For the text-containing cell, return its midpoint in [X, Y] coordinate format. 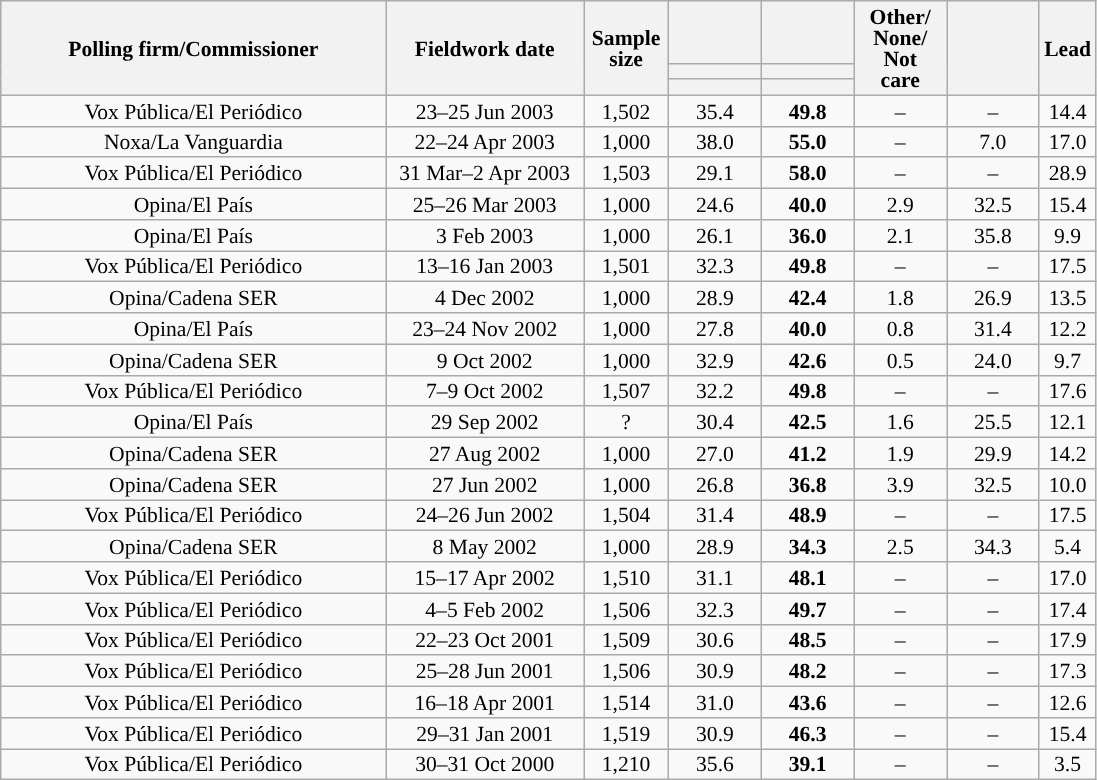
27 Jun 2002 [485, 484]
13.5 [1068, 298]
1,210 [626, 764]
15–17 Apr 2002 [485, 578]
23–24 Nov 2002 [485, 328]
30–31 Oct 2000 [485, 764]
17.4 [1068, 608]
29 Sep 2002 [485, 422]
Lead [1068, 48]
48.2 [808, 672]
41.2 [808, 454]
29.9 [992, 454]
Fieldwork date [485, 48]
1,510 [626, 578]
1,509 [626, 640]
3 Feb 2003 [485, 236]
4 Dec 2002 [485, 298]
2.1 [900, 236]
58.0 [808, 174]
32.2 [716, 390]
27 Aug 2002 [485, 454]
26.8 [716, 484]
13–16 Jan 2003 [485, 266]
1,503 [626, 174]
1,502 [626, 110]
26.1 [716, 236]
27.8 [716, 328]
36.8 [808, 484]
25.5 [992, 422]
1,514 [626, 702]
42.6 [808, 360]
4–5 Feb 2002 [485, 608]
12.6 [1068, 702]
27.0 [716, 454]
23–25 Jun 2003 [485, 110]
14.4 [1068, 110]
42.5 [808, 422]
48.9 [808, 516]
7–9 Oct 2002 [485, 390]
3.9 [900, 484]
12.2 [1068, 328]
30.6 [716, 640]
14.2 [1068, 454]
1.6 [900, 422]
36.0 [808, 236]
1,519 [626, 734]
9 Oct 2002 [485, 360]
46.3 [808, 734]
25–28 Jun 2001 [485, 672]
38.0 [716, 142]
42.4 [808, 298]
Other/None/Notcare [900, 48]
48.5 [808, 640]
Sample size [626, 48]
39.1 [808, 764]
22–23 Oct 2001 [485, 640]
31.0 [716, 702]
17.6 [1068, 390]
1.8 [900, 298]
0.8 [900, 328]
35.8 [992, 236]
55.0 [808, 142]
43.6 [808, 702]
5.4 [1068, 546]
12.1 [1068, 422]
24–26 Jun 2002 [485, 516]
9.7 [1068, 360]
26.9 [992, 298]
2.5 [900, 546]
35.6 [716, 764]
7.0 [992, 142]
9.9 [1068, 236]
35.4 [716, 110]
24.0 [992, 360]
48.1 [808, 578]
8 May 2002 [485, 546]
? [626, 422]
24.6 [716, 204]
31 Mar–2 Apr 2003 [485, 174]
31.1 [716, 578]
1,504 [626, 516]
0.5 [900, 360]
3.5 [1068, 764]
2.9 [900, 204]
1.9 [900, 454]
29.1 [716, 174]
32.9 [716, 360]
49.7 [808, 608]
1,507 [626, 390]
16–18 Apr 2001 [485, 702]
Noxa/La Vanguardia [194, 142]
25–26 Mar 2003 [485, 204]
1,501 [626, 266]
Polling firm/Commissioner [194, 48]
22–24 Apr 2003 [485, 142]
10.0 [1068, 484]
17.9 [1068, 640]
30.4 [716, 422]
29–31 Jan 2001 [485, 734]
17.3 [1068, 672]
